Provide the [x, y] coordinate of the cell's center where the given text is located.  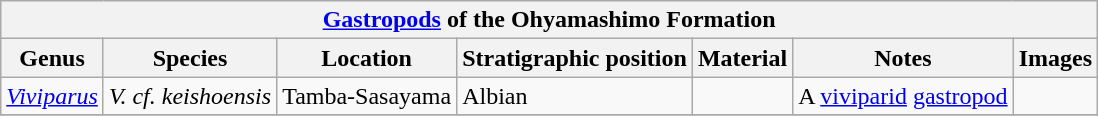
Genus [52, 58]
Images [1055, 58]
Albian [575, 96]
Notes [903, 58]
A viviparid gastropod [903, 96]
Material [742, 58]
Gastropods of the Ohyamashimo Formation [550, 20]
Viviparus [52, 96]
Stratigraphic position [575, 58]
Species [190, 58]
Location [367, 58]
Tamba-Sasayama [367, 96]
V. cf. keishoensis [190, 96]
